Return (x, y) of the center of cell containing provided text 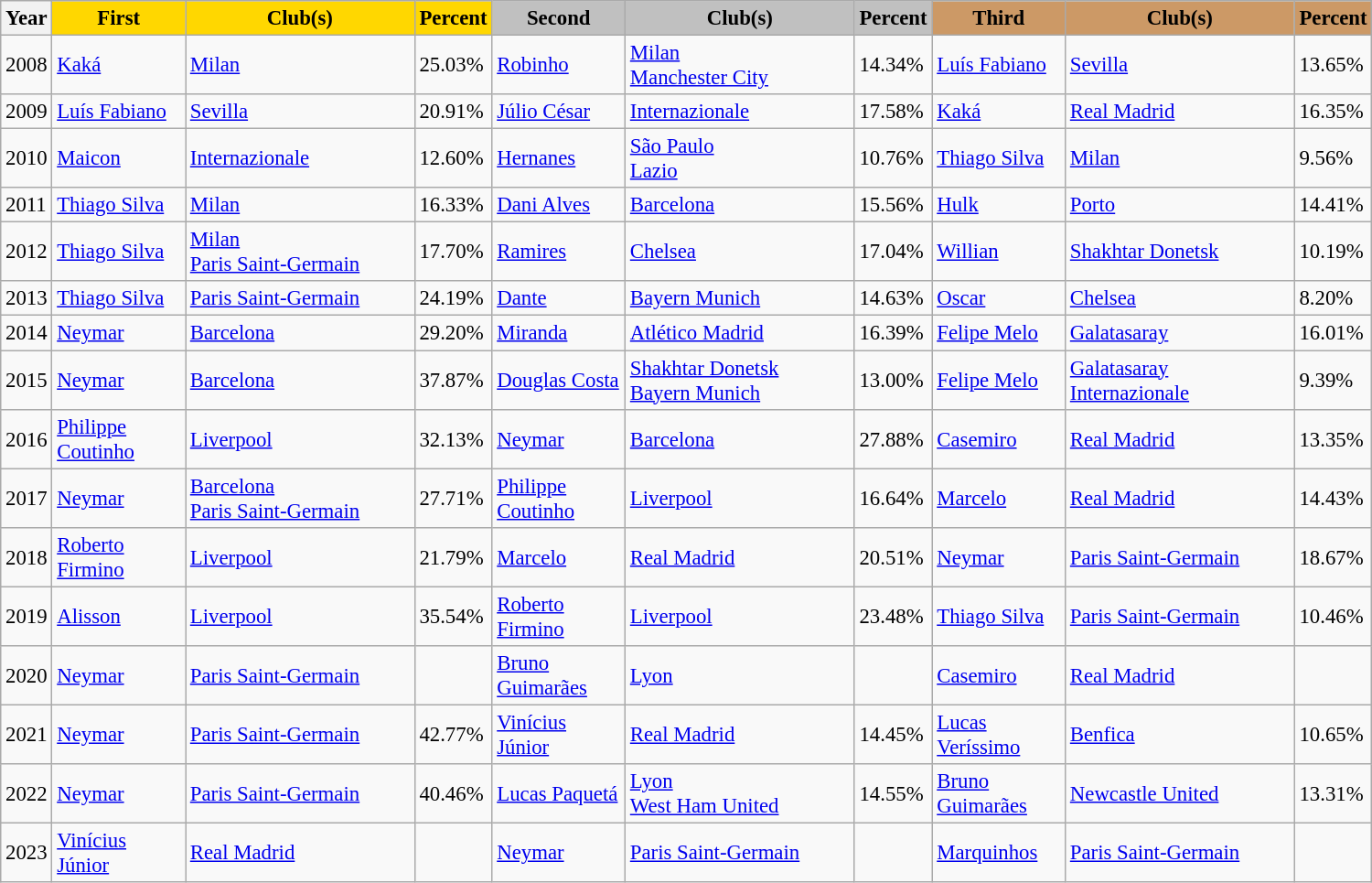
37.87% (454, 381)
14.63% (893, 299)
First (119, 18)
13.00% (893, 381)
Willian (999, 253)
Lyon (741, 675)
2015 (27, 381)
Maicon (119, 159)
18.67% (1334, 556)
16.39% (893, 333)
2018 (27, 556)
Hernanes (559, 159)
Robinho (559, 66)
Lucas Veríssimo (999, 734)
24.19% (454, 299)
35.54% (454, 617)
2021 (27, 734)
2014 (27, 333)
10.76% (893, 159)
Douglas Costa (559, 381)
2022 (27, 794)
Atlético Madrid (741, 333)
14.55% (893, 794)
23.48% (893, 617)
2013 (27, 299)
42.77% (454, 734)
10.65% (1334, 734)
Shakhtar Donetsk (1180, 253)
Lucas Paquetá (559, 794)
17.58% (893, 112)
São Paulo Lazio (741, 159)
Galatasaray Internazionale (1180, 381)
9.39% (1334, 381)
Bayern Munich (741, 299)
12.60% (454, 159)
14.43% (1334, 498)
16.01% (1334, 333)
25.03% (454, 66)
Year (27, 18)
20.91% (454, 112)
Miranda (559, 333)
40.46% (454, 794)
Hulk (999, 205)
15.56% (893, 205)
9.56% (1334, 159)
Júlio César (559, 112)
32.13% (454, 439)
Shakhtar Donetsk Bayern Munich (741, 381)
2011 (27, 205)
2023 (27, 853)
17.70% (454, 253)
Galatasaray (1180, 333)
14.34% (893, 66)
8.20% (1334, 299)
Second (559, 18)
Newcastle United (1180, 794)
Alisson (119, 617)
Barcelona Paris Saint-Germain (300, 498)
29.20% (454, 333)
Milan Paris Saint-Germain (300, 253)
16.35% (1334, 112)
16.64% (893, 498)
27.71% (454, 498)
10.19% (1334, 253)
20.51% (893, 556)
13.35% (1334, 439)
2008 (27, 66)
2020 (27, 675)
2012 (27, 253)
2010 (27, 159)
14.45% (893, 734)
21.79% (454, 556)
13.65% (1334, 66)
Oscar (999, 299)
27.88% (893, 439)
16.33% (454, 205)
14.41% (1334, 205)
17.04% (893, 253)
10.46% (1334, 617)
13.31% (1334, 794)
Porto (1180, 205)
Milan Manchester City (741, 66)
2017 (27, 498)
Ramires (559, 253)
Third (999, 18)
2016 (27, 439)
Benfica (1180, 734)
2019 (27, 617)
Lyon West Ham United (741, 794)
2009 (27, 112)
Dani Alves (559, 205)
Dante (559, 299)
Marquinhos (999, 853)
